Provide the (X, Y) coordinate of the cell's center where the given text is located.  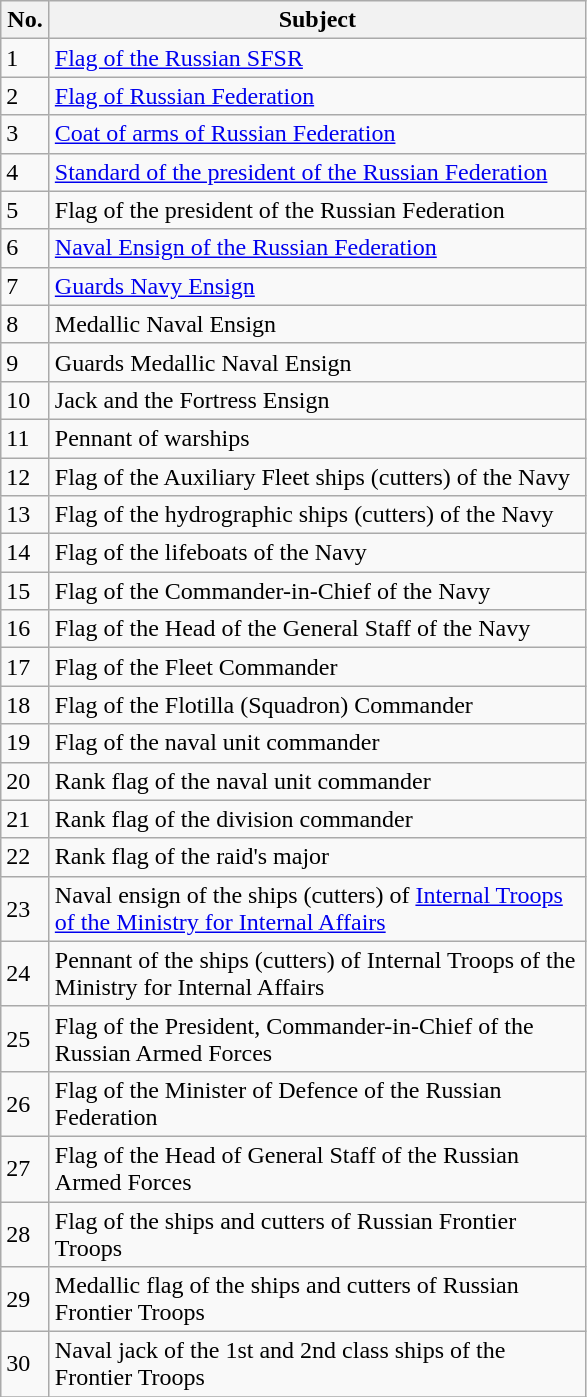
Flag of the Fleet Commander (317, 667)
5 (26, 210)
30 (26, 1364)
12 (26, 477)
Flag of the president of the Russian Federation (317, 210)
Coat of arms of Russian Federation (317, 134)
18 (26, 705)
Flag of the Commander-in-Chief of the Navy (317, 591)
Medallic Naval Ensign (317, 324)
19 (26, 743)
24 (26, 974)
9 (26, 362)
6 (26, 248)
Rank flag of the raid's major (317, 857)
28 (26, 1234)
Flag of the Flotilla (Squadron) Commander (317, 705)
20 (26, 781)
Subject (317, 20)
13 (26, 515)
Flag of Russian Federation (317, 96)
Guards Navy Ensign (317, 286)
11 (26, 438)
Rank flag of the division commander (317, 819)
14 (26, 553)
Medallic flag of the ships and cutters of Russian Frontier Troops (317, 1300)
23 (26, 908)
Flag of the President, Commander-in-Chief of the Russian Armed Forces (317, 1038)
1 (26, 58)
Naval jack of the 1st and 2nd class ships of the Frontier Troops (317, 1364)
Jack and the Fortress Ensign (317, 400)
Flag of the ships and cutters of Russian Frontier Troops (317, 1234)
4 (26, 172)
Naval Ensign of the Russian Federation (317, 248)
29 (26, 1300)
10 (26, 400)
Flag of the Russian SFSR (317, 58)
16 (26, 629)
15 (26, 591)
Flag of the naval unit commander (317, 743)
Flag of the Minister of Defence of the Russian Federation (317, 1104)
Standard of the president of the Russian Federation (317, 172)
21 (26, 819)
Pennant of the ships (cutters) of Internal Troops of the Ministry for Internal Affairs (317, 974)
3 (26, 134)
7 (26, 286)
Pennant of warships (317, 438)
Flag of the Auxiliary Fleet ships (cutters) of the Navy (317, 477)
Flag of the Head of the General Staff of the Navy (317, 629)
22 (26, 857)
Naval ensign of the ships (cutters) of Internal Troops of the Ministry for Internal Affairs (317, 908)
No. (26, 20)
27 (26, 1168)
2 (26, 96)
Rank flag of the naval unit commander (317, 781)
17 (26, 667)
Flag of the lifeboats of the Navy (317, 553)
Guards Medallic Naval Ensign (317, 362)
Flag of the Head of General Staff of the Russian Armed Forces (317, 1168)
26 (26, 1104)
25 (26, 1038)
Flag of the hydrographic ships (cutters) of the Navy (317, 515)
8 (26, 324)
